Capture the cell that displays the provided text and extract its (x, y) central coordinate. 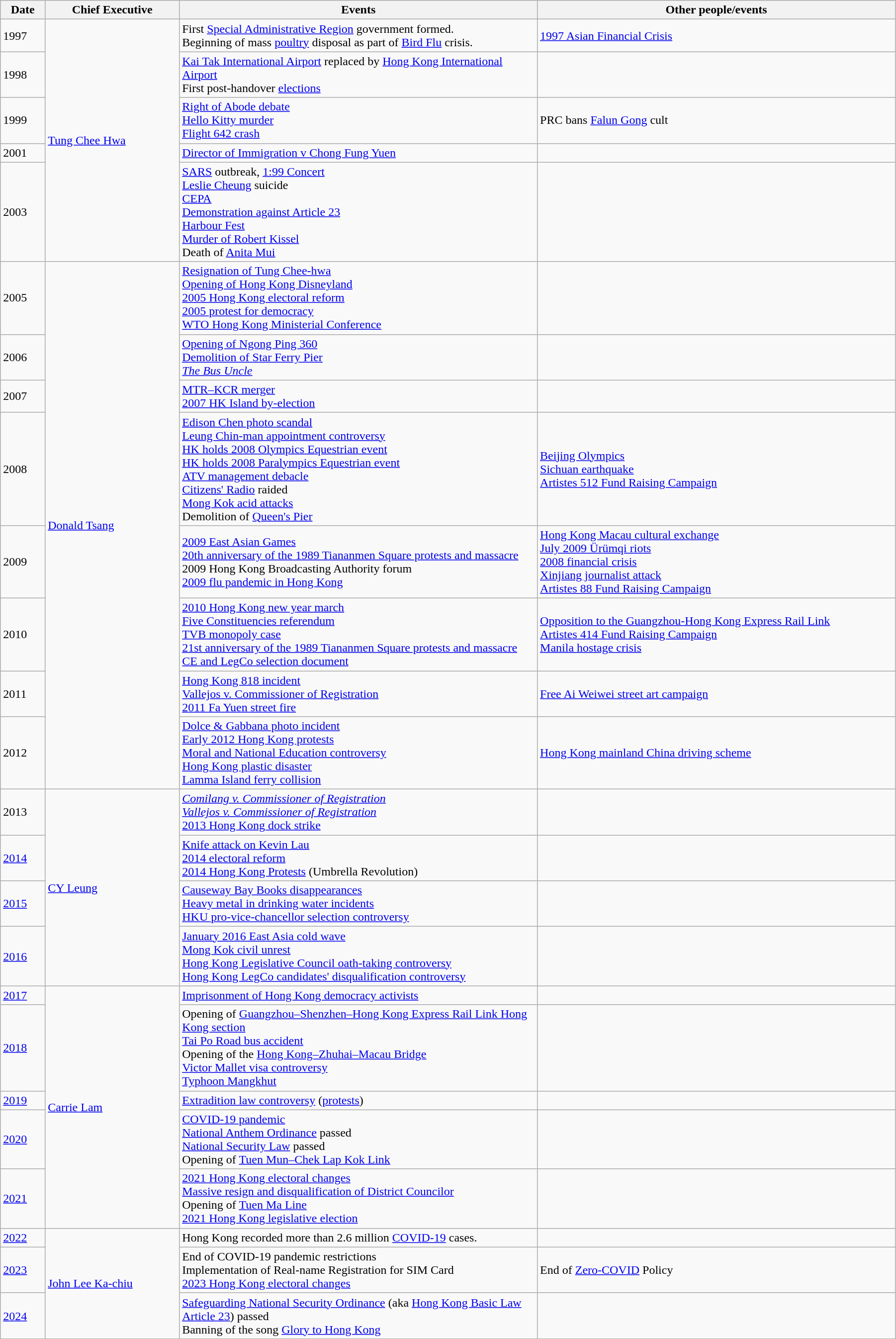
2023 (23, 1270)
Hong Kong Macau cultural exchangeJuly 2009 Ürümqi riots2008 financial crisisXinjiang journalist attackArtistes 88 Fund Raising Campaign (717, 562)
Hong Kong mainland China driving scheme (717, 753)
1999 (23, 120)
1998 (23, 75)
Hong Kong recorded more than 2.6 million COVID-19 cases. (358, 1238)
2003 (23, 212)
2013 (23, 812)
John Lee Ka-chiu (112, 1283)
2016 (23, 956)
Causeway Bay Books disappearancesHeavy metal in drinking water incidentsHKU pro-vice-chancellor selection controversy (358, 904)
Imprisonment of Hong Kong democracy activists (358, 995)
2018 (23, 1048)
Events (358, 10)
1997 (23, 36)
2006 (23, 357)
First Special Administrative Region government formed.Beginning of mass poultry disposal as part of Bird Flu crisis. (358, 36)
Tung Chee Hwa (112, 140)
Donald Tsang (112, 525)
SARS outbreak, 1:99 ConcertLeslie Cheung suicideCEPADemonstration against Article 23Harbour FestMurder of Robert KisselDeath of Anita Mui (358, 212)
2014 (23, 858)
Other people/events (717, 10)
COVID-19 pandemicNational Anthem Ordinance passed National Security Law passed Opening of Tuen Mun–Chek Lap Kok Link (358, 1139)
2015 (23, 904)
2021 (23, 1199)
End of COVID-19 pandemic restrictions Implementation of Real-name Registration for SIM Card 2023 Hong Kong electoral changes (358, 1270)
Opposition to the Guangzhou-Hong Kong Express Rail LinkArtistes 414 Fund Raising CampaignManila hostage crisis (717, 634)
Comilang v. Commissioner of RegistrationVallejos v. Commissioner of Registration2013 Hong Kong dock strike (358, 812)
Safeguarding National Security Ordinance (aka Hong Kong Basic Law Article 23) passed Banning of the song Glory to Hong Kong (358, 1316)
2022 (23, 1238)
2012 (23, 753)
MTR–KCR merger2007 HK Island by-election (358, 396)
CY Leung (112, 887)
2009 (23, 562)
Right of Abode debateHello Kitty murderFlight 642 crash (358, 120)
Extradition law controversy (protests) (358, 1100)
Hong Kong 818 incidentVallejos v. Commissioner of Registration2011 Fa Yuen street fire (358, 693)
Date (23, 10)
2010 (23, 634)
2011 (23, 693)
Beijing OlympicsSichuan earthquakeArtistes 512 Fund Raising Campaign (717, 469)
2005 (23, 298)
2017 (23, 995)
End of Zero-COVID Policy (717, 1270)
Carrie Lam (112, 1107)
Director of Immigration v Chong Fung Yuen (358, 153)
2007 (23, 396)
2024 (23, 1316)
Free Ai Weiwei street art campaign (717, 693)
PRC bans Falun Gong cult (717, 120)
2019 (23, 1100)
2008 (23, 469)
2020 (23, 1139)
Opening of Ngong Ping 360Demolition of Star Ferry PierThe Bus Uncle (358, 357)
Knife attack on Kevin Lau2014 electoral reform2014 Hong Kong Protests (Umbrella Revolution) (358, 858)
Chief Executive (112, 10)
1997 Asian Financial Crisis (717, 36)
2001 (23, 153)
Kai Tak International Airport replaced by Hong Kong International AirportFirst post-handover elections (358, 75)
